Scan for the cell matching the given text and deliver its [x, y] coordinate at center. 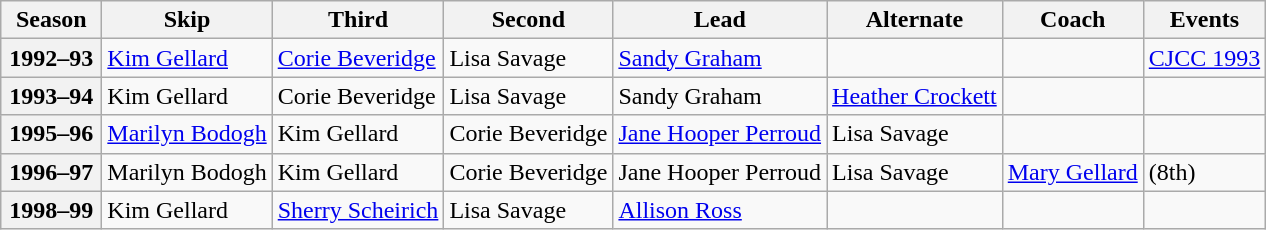
1993–94 [52, 96]
(8th) [1204, 172]
Third [358, 20]
CJCC 1993 [1204, 58]
Lead [720, 20]
Coach [1072, 20]
1996–97 [52, 172]
Allison Ross [720, 210]
1992–93 [52, 58]
Skip [187, 20]
Mary Gellard [1072, 172]
Events [1204, 20]
Heather Crockett [915, 96]
1995–96 [52, 134]
Second [528, 20]
Sherry Scheirich [358, 210]
Season [52, 20]
1998–99 [52, 210]
Alternate [915, 20]
